Output the [x, y] coordinate of the center of the cell containing the given text.  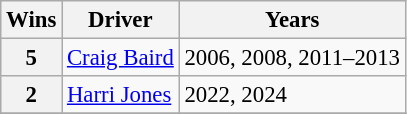
Wins [32, 20]
2022, 2024 [292, 95]
Years [292, 20]
2006, 2008, 2011–2013 [292, 58]
Driver [121, 20]
5 [32, 58]
Harri Jones [121, 95]
2 [32, 95]
Craig Baird [121, 58]
